Search for the cell housing the specified text and yield its (x, y) center coordinate. 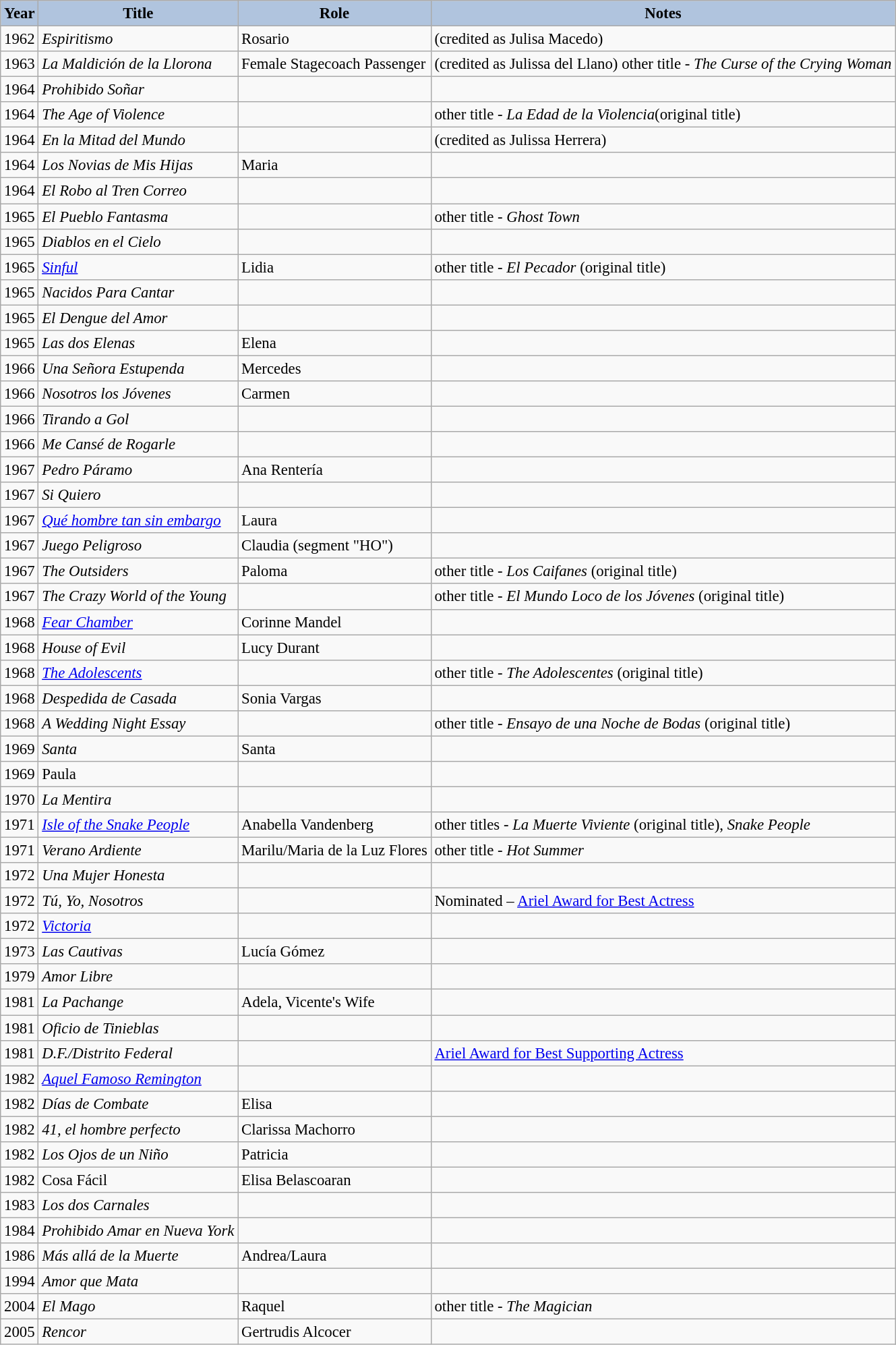
Las Cautivas (138, 952)
The Crazy World of the Young (138, 597)
Ariel Award for Best Supporting Actress (663, 1053)
Clarissa Machorro (334, 1129)
other title - El Mundo Loco de los Jóvenes (original title) (663, 597)
Mercedes (334, 368)
Nominated – Ariel Award for Best Actress (663, 901)
El Mago (138, 1307)
The Outsiders (138, 571)
Pedro Páramo (138, 470)
Lucía Gómez (334, 952)
Lidia (334, 267)
other title - The Magician (663, 1307)
Maria (334, 165)
Isle of the Snake People (138, 825)
Si Quiero (138, 495)
Nacidos Para Cantar (138, 292)
Una Mujer Honesta (138, 876)
Victoria (138, 926)
Lucy Durant (334, 648)
Más allá de la Muerte (138, 1256)
1962 (20, 39)
Aquel Famoso Remington (138, 1079)
Anabella Vandenberg (334, 825)
Carmen (334, 394)
En la Mitad del Mundo (138, 140)
The Adolescents (138, 672)
Year (20, 13)
Tirando a Gol (138, 419)
D.F./Distrito Federal (138, 1053)
2004 (20, 1307)
Rencor (138, 1332)
other title - Ensayo de una Noche de Bodas (original title) (663, 724)
Fear Chamber (138, 622)
Raquel (334, 1307)
Gertrudis Alcocer (334, 1332)
Verano Ardiente (138, 851)
Los dos Carnales (138, 1205)
1983 (20, 1205)
Días de Combate (138, 1104)
1986 (20, 1256)
Elisa (334, 1104)
2005 (20, 1332)
Adela, Vicente's Wife (334, 1002)
Sinful (138, 267)
Amor Libre (138, 977)
Las dos Elenas (138, 343)
La Pachange (138, 1002)
Paula (138, 774)
Corinne Mandel (334, 622)
El Pueblo Fantasma (138, 217)
(credited as Julisa Macedo) (663, 39)
other title - The Adolescentes (original title) (663, 672)
1963 (20, 64)
Patricia (334, 1155)
Espiritismo (138, 39)
other titles - La Muerte Viviente (original title), Snake People (663, 825)
Nosotros los Jóvenes (138, 394)
Tú, Yo, Nosotros (138, 901)
Andrea/Laura (334, 1256)
Sonia Vargas (334, 698)
other title - Los Caifanes (original title) (663, 571)
Claudia (segment "HO") (334, 546)
Elisa Belascoaran (334, 1180)
The Age of Violence (138, 115)
Cosa Fácil (138, 1180)
other title - El Pecador (original title) (663, 267)
1979 (20, 977)
El Dengue del Amor (138, 318)
1984 (20, 1230)
Marilu/Maria de la Luz Flores (334, 851)
Paloma (334, 571)
Prohibido Soñar (138, 90)
Role (334, 13)
1994 (20, 1282)
41, el hombre perfecto (138, 1129)
Una Señora Estupenda (138, 368)
Oficio de Tinieblas (138, 1028)
1973 (20, 952)
Notes (663, 13)
(credited as Julissa del Llano) other title - The Curse of the Crying Woman (663, 64)
other title - Ghost Town (663, 217)
Rosario (334, 39)
Female Stagecoach Passenger (334, 64)
Juego Peligroso (138, 546)
Amor que Mata (138, 1282)
1970 (20, 799)
El Robo al Tren Correo (138, 191)
Me Cansé de Rogarle (138, 445)
other title - Hot Summer (663, 851)
La Maldición de la Llorona (138, 64)
La Mentira (138, 799)
other title - La Edad de la Violencia(original title) (663, 115)
Diablos en el Cielo (138, 241)
Elena (334, 343)
House of Evil (138, 648)
Despedida de Casada (138, 698)
Qué hombre tan sin embargo (138, 521)
Title (138, 13)
(credited as Julissa Herrera) (663, 140)
Ana Rentería (334, 470)
Los Novias de Mis Hijas (138, 165)
Prohibido Amar en Nueva York (138, 1230)
A Wedding Night Essay (138, 724)
Laura (334, 521)
Los Ojos de un Niño (138, 1155)
